Find where the given text appears and provide that cell's center as (X, Y) coordinate. 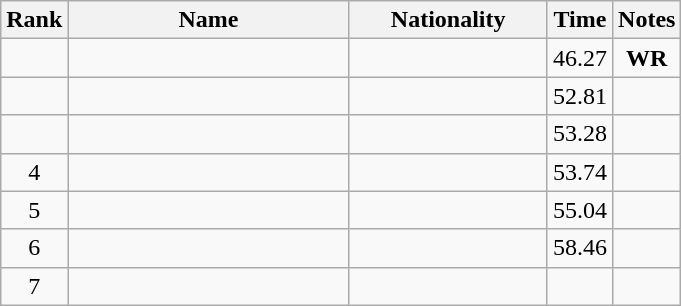
Rank (34, 20)
Nationality (448, 20)
Name (208, 20)
58.46 (580, 248)
Notes (647, 20)
4 (34, 172)
6 (34, 248)
Time (580, 20)
53.28 (580, 134)
46.27 (580, 58)
55.04 (580, 210)
WR (647, 58)
53.74 (580, 172)
7 (34, 286)
52.81 (580, 96)
5 (34, 210)
